Capture the cell that displays the provided text and extract its [X, Y] central coordinate. 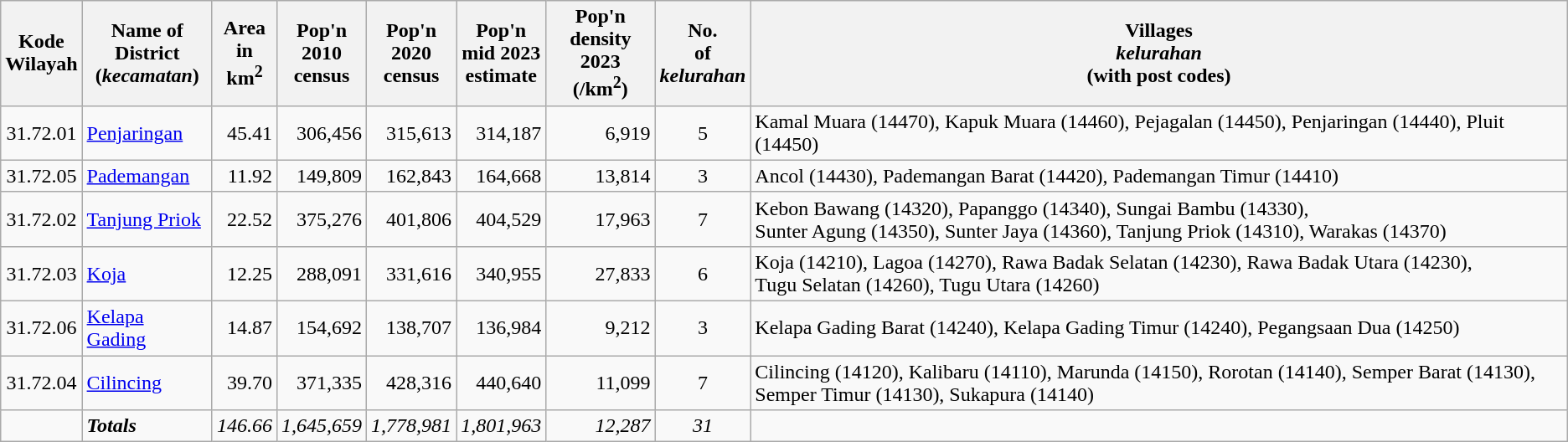
31.72.03 [42, 273]
306,456 [322, 132]
Cilincing (14120), Kalibaru (14110), Marunda (14150), Rorotan (14140), Semper Barat (14130), Semper Timur (14130), Sukapura (14140) [1159, 383]
Tanjung Priok [147, 219]
331,616 [412, 273]
1,801,963 [501, 426]
12.25 [245, 273]
11.92 [245, 176]
No.ofkelurahan [703, 54]
14.87 [245, 328]
Pop'n density 2023 (/km2) [601, 54]
Pop'n 2020census [412, 54]
154,692 [322, 328]
Villages kelurahan(with post codes) [1159, 54]
138,707 [412, 328]
Pademangan [147, 176]
1,645,659 [322, 426]
340,955 [501, 273]
Kode Wilayah [42, 54]
1,778,981 [412, 426]
9,212 [601, 328]
Totals [147, 426]
5 [703, 132]
31 [703, 426]
6,919 [601, 132]
164,668 [501, 176]
31.72.01 [42, 132]
12,287 [601, 426]
27,833 [601, 273]
404,529 [501, 219]
Pop'n 2010census [322, 54]
Pop'n mid 2023 estimate [501, 54]
Penjaringan [147, 132]
Kelapa Gading Barat (14240), Kelapa Gading Timur (14240), Pegangsaan Dua (14250) [1159, 328]
6 [703, 273]
315,613 [412, 132]
162,843 [412, 176]
Area inkm2 [245, 54]
31.72.05 [42, 176]
13,814 [601, 176]
22.52 [245, 219]
39.70 [245, 383]
31.72.04 [42, 383]
288,091 [322, 273]
Kelapa Gading [147, 328]
Name ofDistrict(kecamatan) [147, 54]
136,984 [501, 328]
Kamal Muara (14470), Kapuk Muara (14460), Pejagalan (14450), Penjaringan (14440), Pluit (14450) [1159, 132]
17,963 [601, 219]
Ancol (14430), Pademangan Barat (14420), Pademangan Timur (14410) [1159, 176]
Koja [147, 273]
371,335 [322, 383]
31.72.02 [42, 219]
31.72.06 [42, 328]
149,809 [322, 176]
146.66 [245, 426]
Koja (14210), Lagoa (14270), Rawa Badak Selatan (14230), Rawa Badak Utara (14230), Tugu Selatan (14260), Tugu Utara (14260) [1159, 273]
Cilincing [147, 383]
11,099 [601, 383]
375,276 [322, 219]
401,806 [412, 219]
440,640 [501, 383]
428,316 [412, 383]
314,187 [501, 132]
Kebon Bawang (14320), Papanggo (14340), Sungai Bambu (14330), Sunter Agung (14350), Sunter Jaya (14360), Tanjung Priok (14310), Warakas (14370) [1159, 219]
45.41 [245, 132]
